Scan for the cell matching the given text and deliver its (X, Y) coordinate at center. 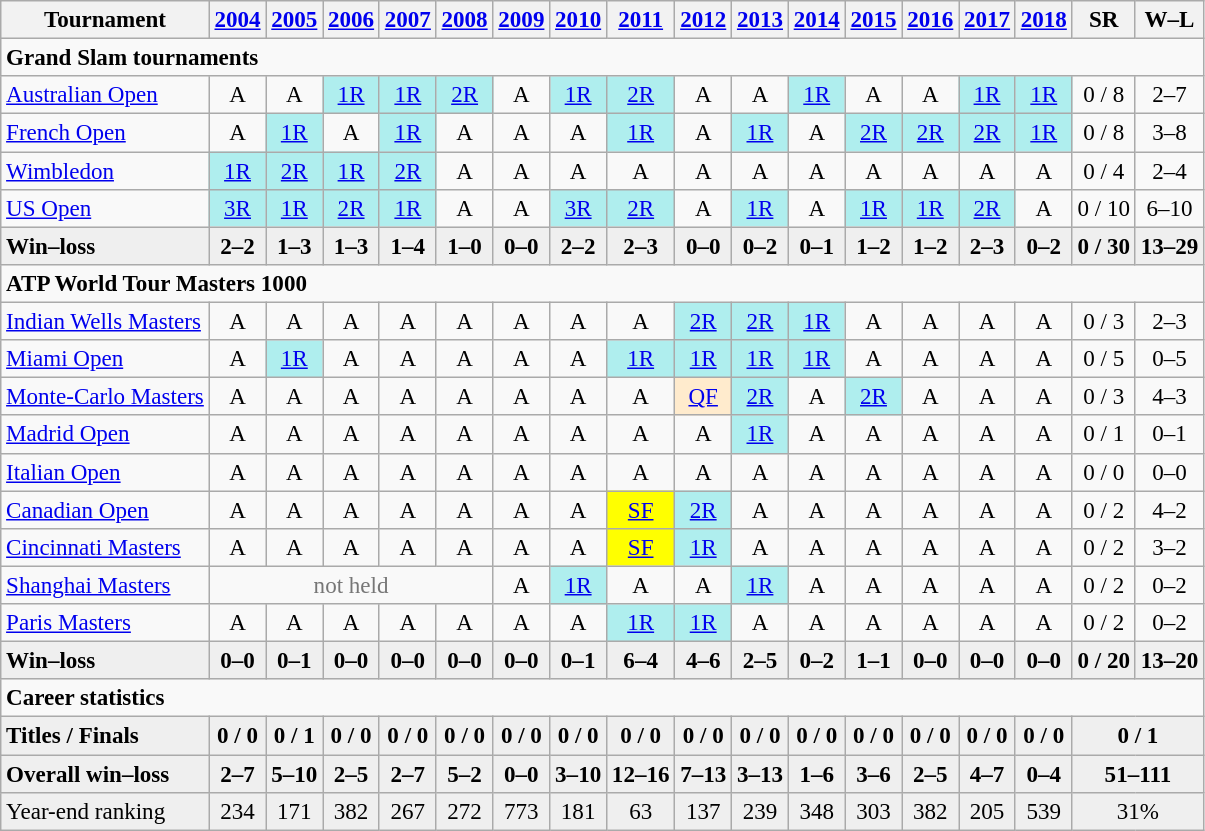
Year-end ranking (105, 812)
2013 (760, 20)
French Open (105, 133)
3–10 (578, 774)
13–20 (1169, 661)
1–0 (464, 246)
2018 (1044, 20)
Indian Wells Masters (105, 322)
6–4 (641, 661)
2011 (641, 20)
348 (816, 812)
Canadian Open (105, 510)
13–29 (1169, 246)
2017 (988, 20)
Australian Open (105, 95)
2010 (578, 20)
Italian Open (105, 472)
Miami Open (105, 359)
4–2 (1169, 510)
137 (704, 812)
not held (351, 585)
Shanghai Masters (105, 585)
2014 (816, 20)
234 (238, 812)
5–10 (294, 774)
Monte-Carlo Masters (105, 397)
Grand Slam tournaments (602, 58)
1–1 (874, 661)
267 (408, 812)
SR (1104, 20)
Paris Masters (105, 623)
31% (1138, 812)
2–4 (1169, 171)
12–16 (641, 774)
4–6 (704, 661)
3–2 (1169, 548)
51–111 (1138, 774)
2007 (408, 20)
181 (578, 812)
6–10 (1169, 209)
3–8 (1169, 133)
0–5 (1169, 359)
2005 (294, 20)
2009 (522, 20)
303 (874, 812)
1–6 (816, 774)
Madrid Open (105, 435)
Titles / Finals (105, 736)
0 / 4 (1104, 171)
Tournament (105, 20)
3–13 (760, 774)
4–3 (1169, 397)
QF (704, 397)
2012 (704, 20)
773 (522, 812)
0 / 5 (1104, 359)
0 / 10 (1104, 209)
239 (760, 812)
7–13 (704, 774)
Cincinnati Masters (105, 548)
171 (294, 812)
US Open (105, 209)
2015 (874, 20)
Overall win–loss (105, 774)
5–2 (464, 774)
2004 (238, 20)
Career statistics (602, 698)
2016 (930, 20)
63 (641, 812)
2008 (464, 20)
1–4 (408, 246)
539 (1044, 812)
W–L (1169, 20)
0–4 (1044, 774)
272 (464, 812)
4–7 (988, 774)
3–6 (874, 774)
0 / 20 (1104, 661)
2006 (352, 20)
205 (988, 812)
Wimbledon (105, 171)
0 / 30 (1104, 246)
ATP World Tour Masters 1000 (602, 284)
